Find where the given text appears and provide that cell's center as (x, y) coordinate. 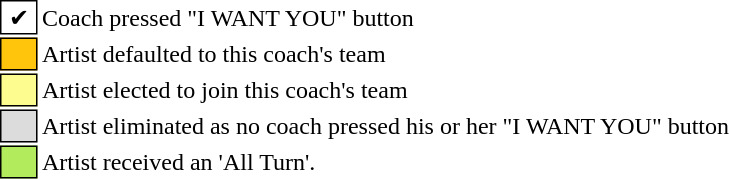
✔ (19, 17)
